Provide the [x, y] coordinate of the cell's center where the given text is located.  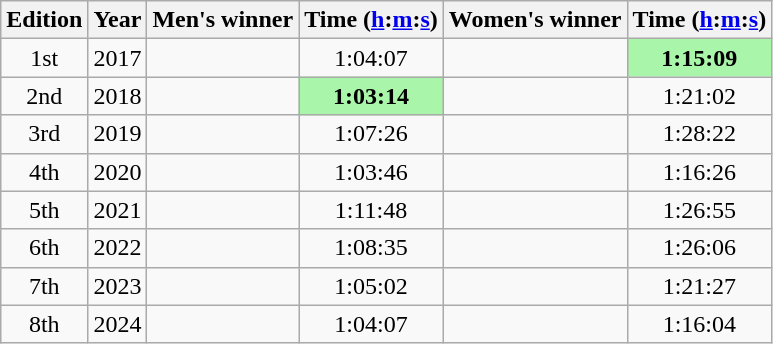
2nd [44, 96]
2017 [118, 58]
1:16:26 [700, 172]
1:21:02 [700, 96]
4th [44, 172]
8th [44, 324]
1:07:26 [372, 134]
1:15:09 [700, 58]
1:26:06 [700, 248]
1:16:04 [700, 324]
1st [44, 58]
1:11:48 [372, 210]
Edition [44, 20]
2018 [118, 96]
2023 [118, 286]
1:03:46 [372, 172]
1:26:55 [700, 210]
Women's winner [535, 20]
1:03:14 [372, 96]
2020 [118, 172]
2024 [118, 324]
5th [44, 210]
1:08:35 [372, 248]
Men's winner [223, 20]
1:21:27 [700, 286]
1:05:02 [372, 286]
7th [44, 286]
1:28:22 [700, 134]
Year [118, 20]
2022 [118, 248]
6th [44, 248]
2019 [118, 134]
2021 [118, 210]
3rd [44, 134]
